Return the (X, Y) coordinate for the center point of the cell that contains the specified text.  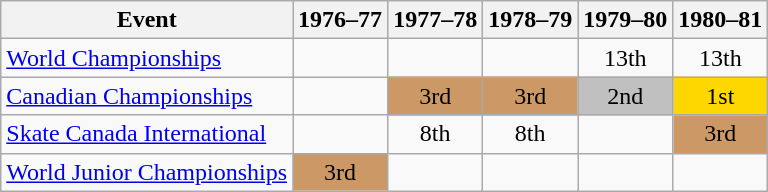
Event (147, 20)
Canadian Championships (147, 96)
1st (720, 96)
1976–77 (340, 20)
1980–81 (720, 20)
1977–78 (436, 20)
World Championships (147, 58)
1979–80 (626, 20)
1978–79 (530, 20)
World Junior Championships (147, 172)
2nd (626, 96)
Skate Canada International (147, 134)
